Scan for the cell matching the given text and deliver its [X, Y] coordinate at center. 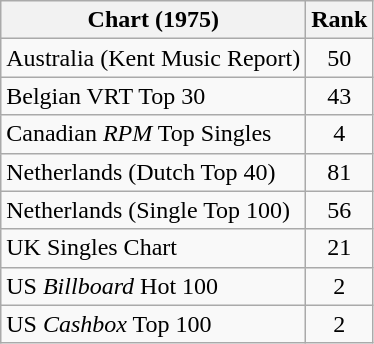
56 [340, 210]
UK Singles Chart [154, 248]
Canadian RPM Top Singles [154, 134]
Rank [340, 20]
Australia (Kent Music Report) [154, 58]
Netherlands (Dutch Top 40) [154, 172]
50 [340, 58]
US Billboard Hot 100 [154, 286]
Chart (1975) [154, 20]
43 [340, 96]
US Cashbox Top 100 [154, 324]
4 [340, 134]
Netherlands (Single Top 100) [154, 210]
21 [340, 248]
81 [340, 172]
Belgian VRT Top 30 [154, 96]
